For the text-containing cell, return its midpoint in (x, y) coordinate format. 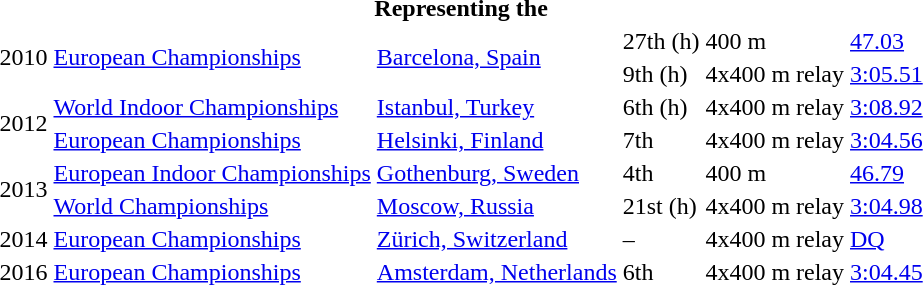
World Championships (212, 206)
6th (h) (661, 107)
– (661, 239)
Gothenburg, Sweden (496, 173)
Istanbul, Turkey (496, 107)
4th (661, 173)
27th (h) (661, 41)
7th (661, 140)
Helsinki, Finland (496, 140)
21st (h) (661, 206)
9th (h) (661, 74)
European Indoor Championships (212, 173)
Zürich, Switzerland (496, 239)
Barcelona, Spain (496, 58)
Moscow, Russia (496, 206)
World Indoor Championships (212, 107)
